Return the [x, y] coordinate for the center point of the cell that contains the specified text.  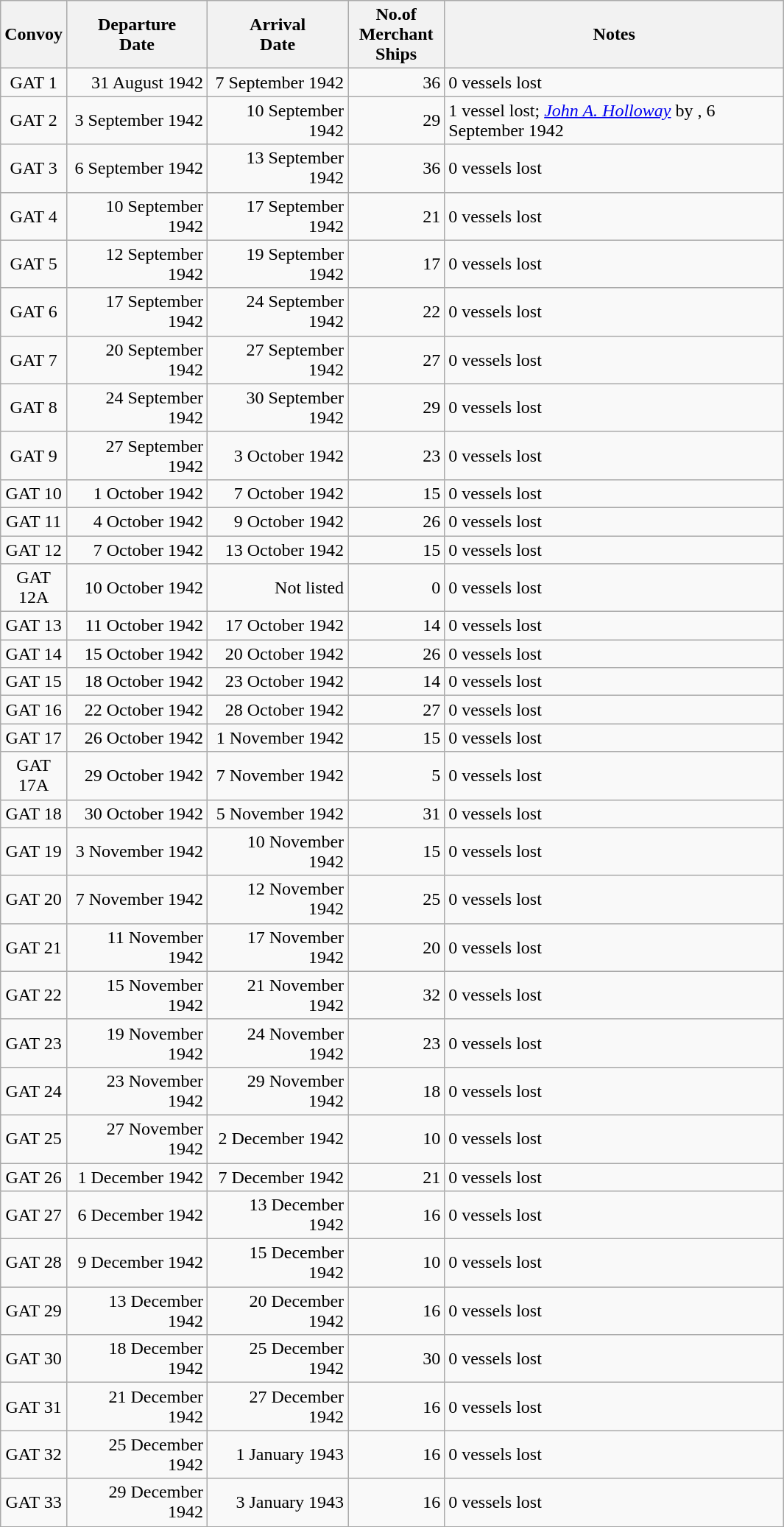
GAT 3 [34, 168]
3 January 1943 [278, 1502]
31 August 1942 [137, 82]
18 December 1942 [137, 1359]
Not listed [278, 588]
GAT 22 [34, 995]
27 December 1942 [278, 1406]
3 September 1942 [137, 121]
GAT 32 [34, 1455]
5 [396, 776]
GAT 12A [34, 588]
GAT 17A [34, 776]
GAT 17 [34, 738]
5 November 1942 [278, 814]
7 December 1942 [278, 1177]
GAT 33 [34, 1502]
17 November 1942 [278, 947]
GAT 7 [34, 359]
GAT 11 [34, 521]
12 November 1942 [278, 900]
1 October 1942 [137, 493]
GAT 9 [34, 455]
22 October 1942 [137, 710]
GAT 30 [34, 1359]
20 October 1942 [278, 654]
30 [396, 1359]
GAT 26 [34, 1177]
GAT 16 [34, 710]
GAT 5 [34, 264]
21 November 1942 [278, 995]
GAT 24 [34, 1091]
12 September 1942 [137, 264]
15 November 1942 [137, 995]
GAT 28 [34, 1263]
17 [396, 264]
GAT 1 [34, 82]
GAT 20 [34, 900]
GAT 8 [34, 408]
9 October 1942 [278, 521]
GAT 4 [34, 216]
1 vessel lost; John A. Holloway by , 6 September 1942 [614, 121]
3 November 1942 [137, 851]
17 October 1942 [278, 626]
19 September 1942 [278, 264]
0 [396, 588]
Convoy [34, 35]
30 September 1942 [278, 408]
ArrivalDate [278, 35]
11 November 1942 [137, 947]
GAT 31 [34, 1406]
1 January 1943 [278, 1455]
30 October 1942 [137, 814]
GAT 12 [34, 550]
GAT 21 [34, 947]
9 December 1942 [137, 1263]
19 November 1942 [137, 1043]
29 November 1942 [278, 1091]
4 October 1942 [137, 521]
GAT 10 [34, 493]
6 September 1942 [137, 168]
3 October 1942 [278, 455]
GAT 2 [34, 121]
29 October 1942 [137, 776]
15 December 1942 [278, 1263]
20 [396, 947]
23 November 1942 [137, 1091]
29 December 1942 [137, 1502]
GAT 19 [34, 851]
18 October 1942 [137, 682]
GAT 14 [34, 654]
GAT 27 [34, 1215]
26 October 1942 [137, 738]
GAT 25 [34, 1138]
6 December 1942 [137, 1215]
31 [396, 814]
2 December 1942 [278, 1138]
GAT 15 [34, 682]
25 [396, 900]
GAT 29 [34, 1311]
GAT 6 [34, 312]
22 [396, 312]
27 November 1942 [137, 1138]
24 November 1942 [278, 1043]
21 December 1942 [137, 1406]
32 [396, 995]
13 September 1942 [278, 168]
23 October 1942 [278, 682]
7 September 1942 [278, 82]
28 October 1942 [278, 710]
DepartureDate [137, 35]
20 September 1942 [137, 359]
20 December 1942 [278, 1311]
No.of Merchant Ships [396, 35]
13 October 1942 [278, 550]
GAT 13 [34, 626]
10 October 1942 [137, 588]
15 October 1942 [137, 654]
1 November 1942 [278, 738]
Notes [614, 35]
GAT 23 [34, 1043]
11 October 1942 [137, 626]
10 November 1942 [278, 851]
1 December 1942 [137, 1177]
GAT 18 [34, 814]
18 [396, 1091]
